Scan for the cell matching the given text and deliver its (x, y) coordinate at center. 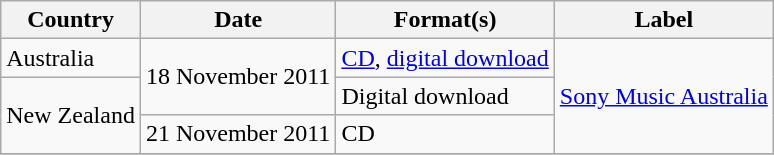
Label (664, 20)
21 November 2011 (238, 134)
New Zealand (71, 115)
Sony Music Australia (664, 96)
CD, digital download (445, 58)
CD (445, 134)
18 November 2011 (238, 77)
Country (71, 20)
Format(s) (445, 20)
Date (238, 20)
Digital download (445, 96)
Australia (71, 58)
